For the text-containing cell, return its midpoint in [X, Y] coordinate format. 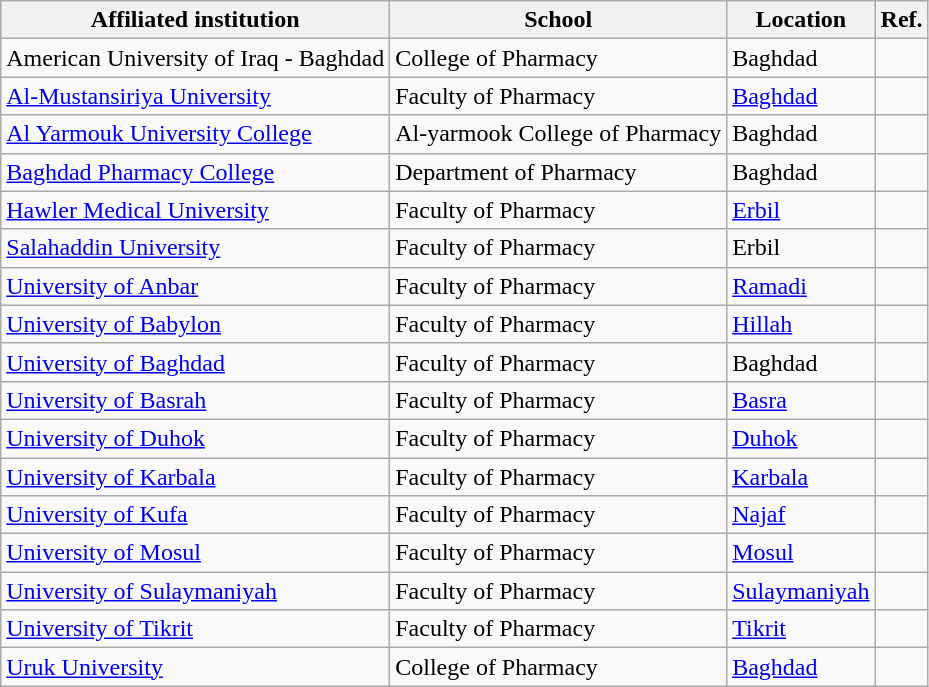
Department of Pharmacy [558, 172]
Najaf [801, 515]
University of Basrah [196, 400]
University of Babylon [196, 324]
Al Yarmouk University College [196, 134]
University of Baghdad [196, 362]
Hillah [801, 324]
University of Tikrit [196, 629]
Ref. [902, 20]
Basra [801, 400]
Al-yarmook College of Pharmacy [558, 134]
Hawler Medical University [196, 210]
University of Kufa [196, 515]
Karbala [801, 477]
Location [801, 20]
Baghdad Pharmacy College [196, 172]
University of Karbala [196, 477]
Mosul [801, 553]
University of Mosul [196, 553]
Affiliated institution [196, 20]
Sulaymaniyah [801, 591]
Ramadi [801, 286]
University of Sulaymaniyah [196, 591]
American University of Iraq - Baghdad [196, 58]
Tikrit [801, 629]
Duhok [801, 438]
University of Anbar [196, 286]
University of Duhok [196, 438]
Salahaddin University [196, 248]
Al-Mustansiriya University [196, 96]
School [558, 20]
Uruk University [196, 667]
